Output the [x, y] coordinate of the center of the cell containing the given text.  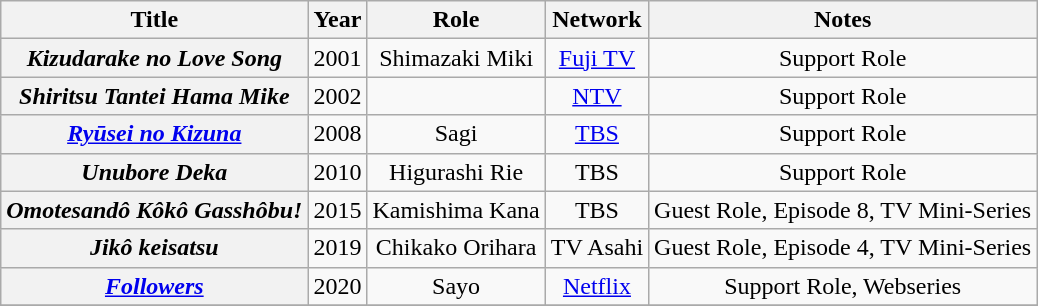
Sagi [456, 134]
2008 [338, 134]
Fuji TV [596, 58]
Notes [843, 20]
Followers [154, 286]
2020 [338, 286]
Network [596, 20]
Chikako Orihara [456, 248]
Support Role, Webseries [843, 286]
2001 [338, 58]
Omotesandô Kôkô Gasshôbu! [154, 210]
2010 [338, 172]
Ryūsei no Kizuna [154, 134]
2019 [338, 248]
Title [154, 20]
Guest Role, Episode 8, TV Mini-Series [843, 210]
Role [456, 20]
Higurashi Rie [456, 172]
Sayo [456, 286]
2002 [338, 96]
Jikô keisatsu [154, 248]
Kizudarake no Love Song [154, 58]
NTV [596, 96]
Shiritsu Tantei Hama Mike [154, 96]
Shimazaki Miki [456, 58]
TV Asahi [596, 248]
Netflix [596, 286]
Guest Role, Episode 4, TV Mini-Series [843, 248]
2015 [338, 210]
Unubore Deka [154, 172]
Year [338, 20]
Kamishima Kana [456, 210]
